Return (x, y) of the center of cell containing provided text 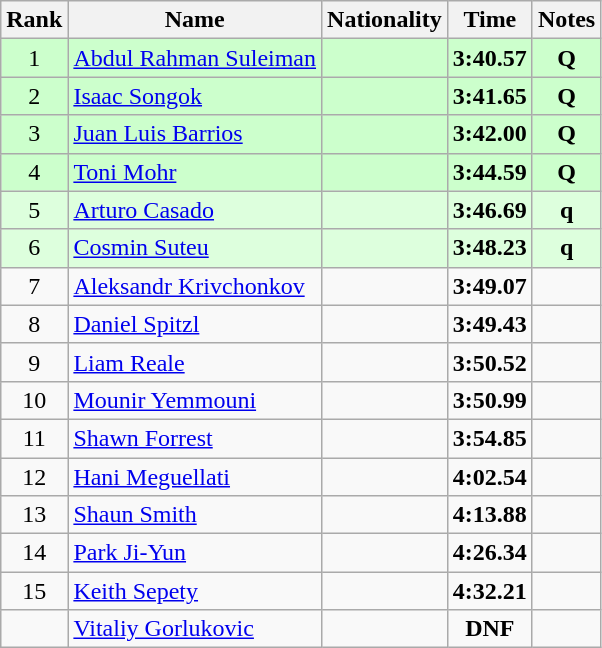
Arturo Casado (195, 210)
Aleksandr Krivchonkov (195, 286)
8 (34, 324)
3:40.57 (490, 58)
3:50.52 (490, 362)
4 (34, 172)
7 (34, 286)
Daniel Spitzl (195, 324)
4:02.54 (490, 477)
4:26.34 (490, 553)
3:46.69 (490, 210)
3:54.85 (490, 438)
DNF (490, 629)
Rank (34, 20)
Liam Reale (195, 362)
10 (34, 400)
Juan Luis Barrios (195, 134)
13 (34, 515)
3:44.59 (490, 172)
Vitaliy Gorlukovic (195, 629)
3:42.00 (490, 134)
4:13.88 (490, 515)
Notes (566, 20)
Hani Meguellati (195, 477)
15 (34, 591)
3 (34, 134)
3:41.65 (490, 96)
11 (34, 438)
1 (34, 58)
Toni Mohr (195, 172)
6 (34, 248)
Park Ji-Yun (195, 553)
2 (34, 96)
4:32.21 (490, 591)
Name (195, 20)
9 (34, 362)
Isaac Songok (195, 96)
5 (34, 210)
12 (34, 477)
Shawn Forrest (195, 438)
Cosmin Suteu (195, 248)
3:50.99 (490, 400)
Mounir Yemmouni (195, 400)
14 (34, 553)
Time (490, 20)
3:48.23 (490, 248)
Nationality (385, 20)
Abdul Rahman Suleiman (195, 58)
3:49.07 (490, 286)
3:49.43 (490, 324)
Keith Sepety (195, 591)
Shaun Smith (195, 515)
